Determine the (X, Y) coordinate at the center of the cell enclosing the given text.  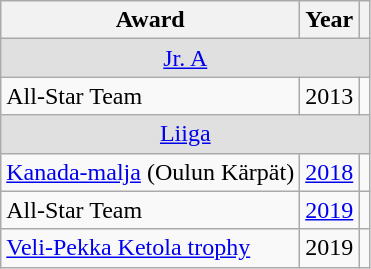
Veli-Pekka Ketola trophy (150, 248)
Award (150, 20)
Kanada-malja (Oulun Kärpät) (150, 172)
Jr. A (186, 58)
Year (330, 20)
2013 (330, 96)
2018 (330, 172)
Liiga (186, 134)
